Capture the cell that displays the provided text and extract its (X, Y) central coordinate. 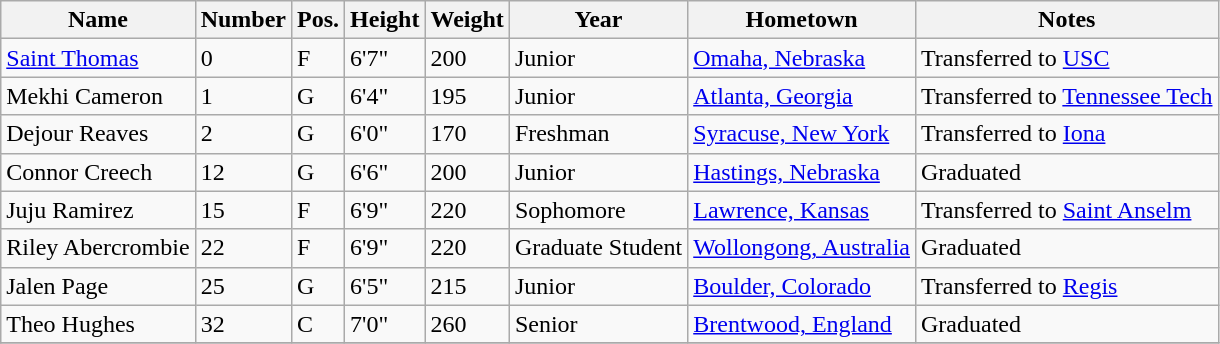
Riley Abercrombie (98, 248)
Syracuse, New York (802, 134)
Dejour Reaves (98, 134)
15 (243, 210)
Omaha, Nebraska (802, 58)
6'6" (385, 172)
Jalen Page (98, 286)
Wollongong, Australia (802, 248)
Mekhi Cameron (98, 96)
Pos. (318, 20)
170 (467, 134)
32 (243, 324)
Connor Creech (98, 172)
7'0" (385, 324)
Transferred to USC (1066, 58)
2 (243, 134)
195 (467, 96)
Transferred to Regis (1066, 286)
Transferred to Iona (1066, 134)
Notes (1066, 20)
22 (243, 248)
Height (385, 20)
Atlanta, Georgia (802, 96)
6'0" (385, 134)
Freshman (598, 134)
Graduate Student (598, 248)
Boulder, Colorado (802, 286)
Hometown (802, 20)
Brentwood, England (802, 324)
Theo Hughes (98, 324)
C (318, 324)
Weight (467, 20)
Transferred to Saint Anselm (1066, 210)
Sophomore (598, 210)
Saint Thomas (98, 58)
Year (598, 20)
Senior (598, 324)
0 (243, 58)
Name (98, 20)
Juju Ramirez (98, 210)
Number (243, 20)
6'7" (385, 58)
6'4" (385, 96)
1 (243, 96)
Hastings, Nebraska (802, 172)
Transferred to Tennessee Tech (1066, 96)
12 (243, 172)
6'5" (385, 286)
260 (467, 324)
Lawrence, Kansas (802, 210)
215 (467, 286)
25 (243, 286)
